Capture the cell that displays the provided text and extract its (x, y) central coordinate. 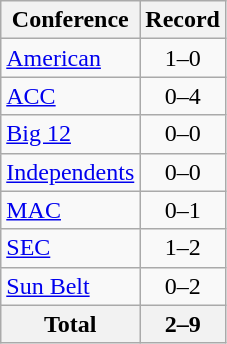
2–9 (183, 324)
0–2 (183, 286)
SEC (70, 248)
Conference (70, 20)
MAC (70, 210)
Total (70, 324)
ACC (70, 96)
American (70, 58)
0–1 (183, 210)
Independents (70, 172)
Big 12 (70, 134)
1–2 (183, 248)
Record (183, 20)
Sun Belt (70, 286)
1–0 (183, 58)
0–4 (183, 96)
